Provide the (x, y) coordinate of the cell's center where the given text is located.  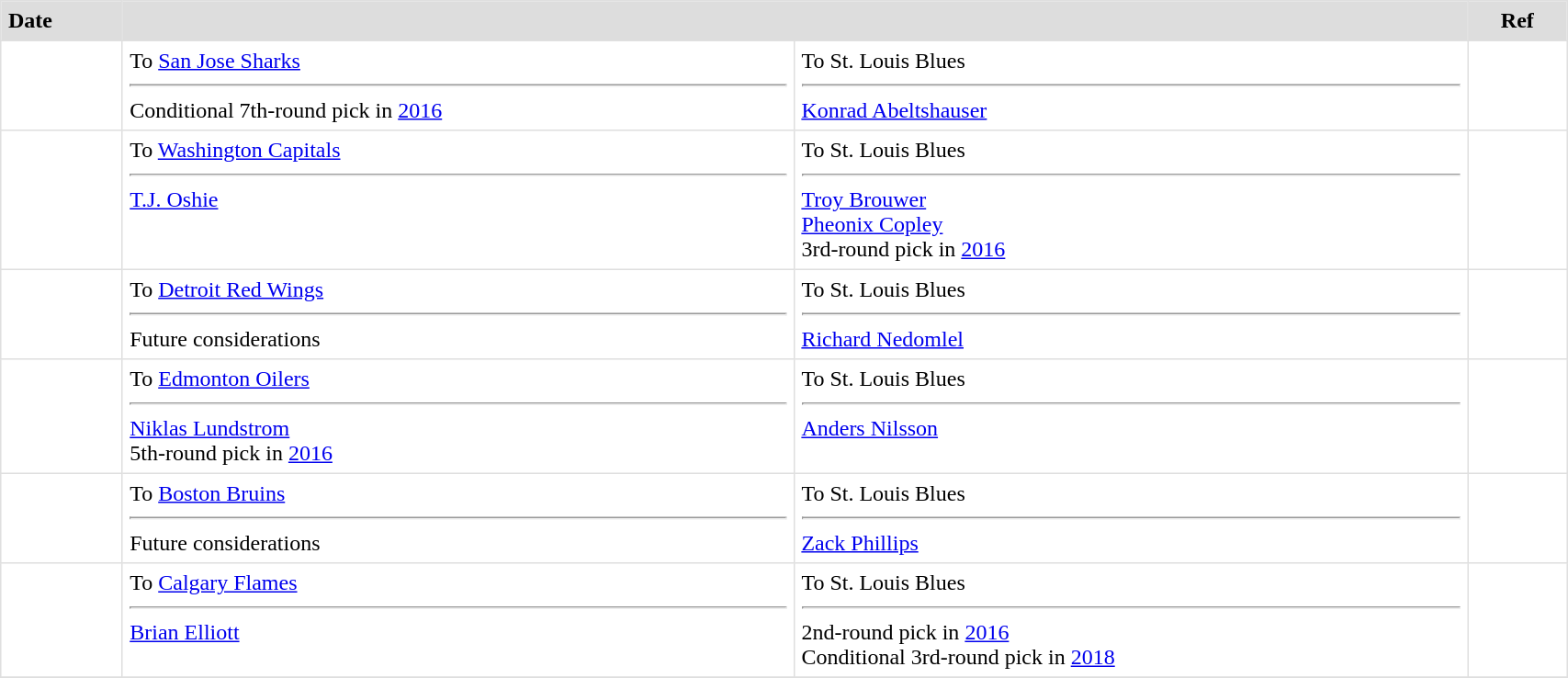
Ref (1517, 21)
To St. Louis Blues Zack Phillips (1131, 518)
To St. Louis Blues Anders Nilsson (1131, 416)
To Edmonton Oilers Niklas Lundstrom 5th-round pick in 2016 (457, 416)
To St. Louis Blues 2nd-round pick in 2016 Conditional 3rd-round pick in 2018 (1131, 620)
To Detroit Red Wings Future considerations (457, 314)
To Washington Capitals T.J. Oshie (457, 200)
To St. Louis Blues Konrad Abeltshauser (1131, 85)
To Boston Bruins Future considerations (457, 518)
To St. Louis Blues Richard Nedomlel (1131, 314)
To Calgary Flames Brian Elliott (457, 620)
To San Jose Sharks Conditional 7th-round pick in 2016 (457, 85)
To St. Louis Blues Troy BrouwerPheonix Copley 3rd-round pick in 2016 (1131, 200)
Date (62, 21)
